Capture the cell that displays the provided text and extract its [x, y] central coordinate. 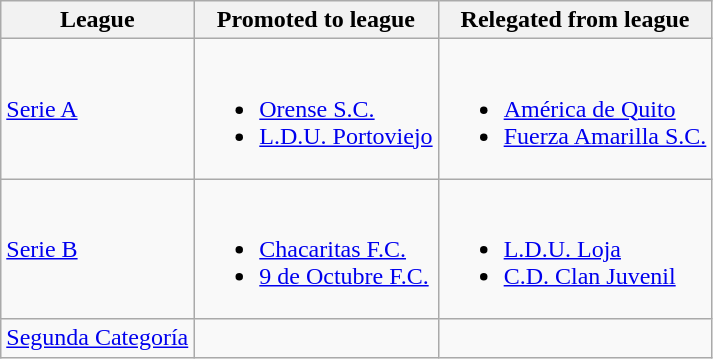
Segunda Categoría [98, 338]
Relegated from league [575, 20]
Serie A [98, 109]
América de QuitoFuerza Amarilla S.C. [575, 109]
Orense S.C.L.D.U. Portoviejo [316, 109]
Chacaritas F.C.9 de Octubre F.C. [316, 249]
L.D.U. LojaC.D. Clan Juvenil [575, 249]
League [98, 20]
Promoted to league [316, 20]
Serie B [98, 249]
